For the text-containing cell, return its midpoint in [x, y] coordinate format. 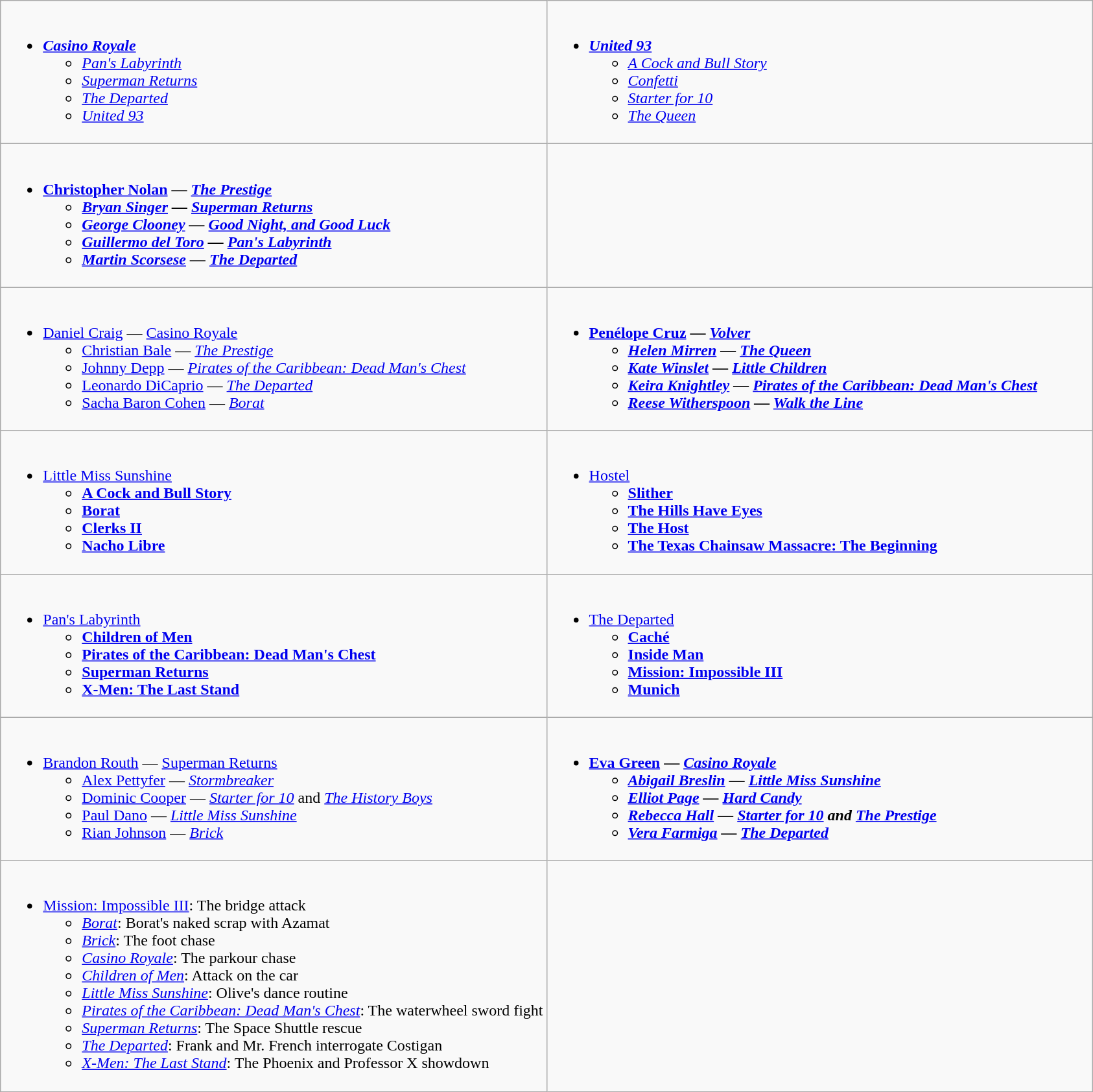
Pan's LabyrinthChildren of MenPirates of the Caribbean: Dead Man's ChestSuperman ReturnsX-Men: The Last Stand [274, 646]
United 93A Cock and Bull StoryConfettiStarter for 10The Queen [819, 73]
Casino RoyalePan's LabyrinthSuperman ReturnsThe DepartedUnited 93 [274, 73]
Little Miss SunshineA Cock and Bull StoryBoratClerks IINacho Libre [274, 502]
The DepartedCachéInside ManMission: Impossible IIIMunich [819, 646]
HostelSlitherThe Hills Have EyesThe HostThe Texas Chainsaw Massacre: The Beginning [819, 502]
